Find where the given text appears and provide that cell's center as (x, y) coordinate. 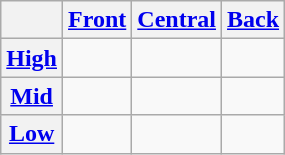
Mid (32, 96)
Low (32, 134)
Back (254, 20)
High (32, 58)
Central (177, 20)
Front (98, 20)
